Pinpoint the cell where the given text exists, returning its (x, y) midpoint coordinate. 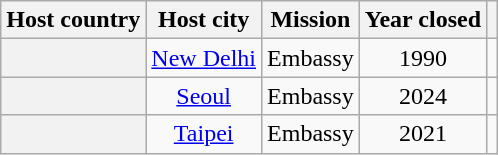
Mission (311, 20)
1990 (422, 58)
Seoul (204, 96)
2021 (422, 134)
Taipei (204, 134)
Host city (204, 20)
Host country (74, 20)
New Delhi (204, 58)
2024 (422, 96)
Year closed (422, 20)
